Detect which cell encompasses the target text, then output its [x, y] center coordinate. 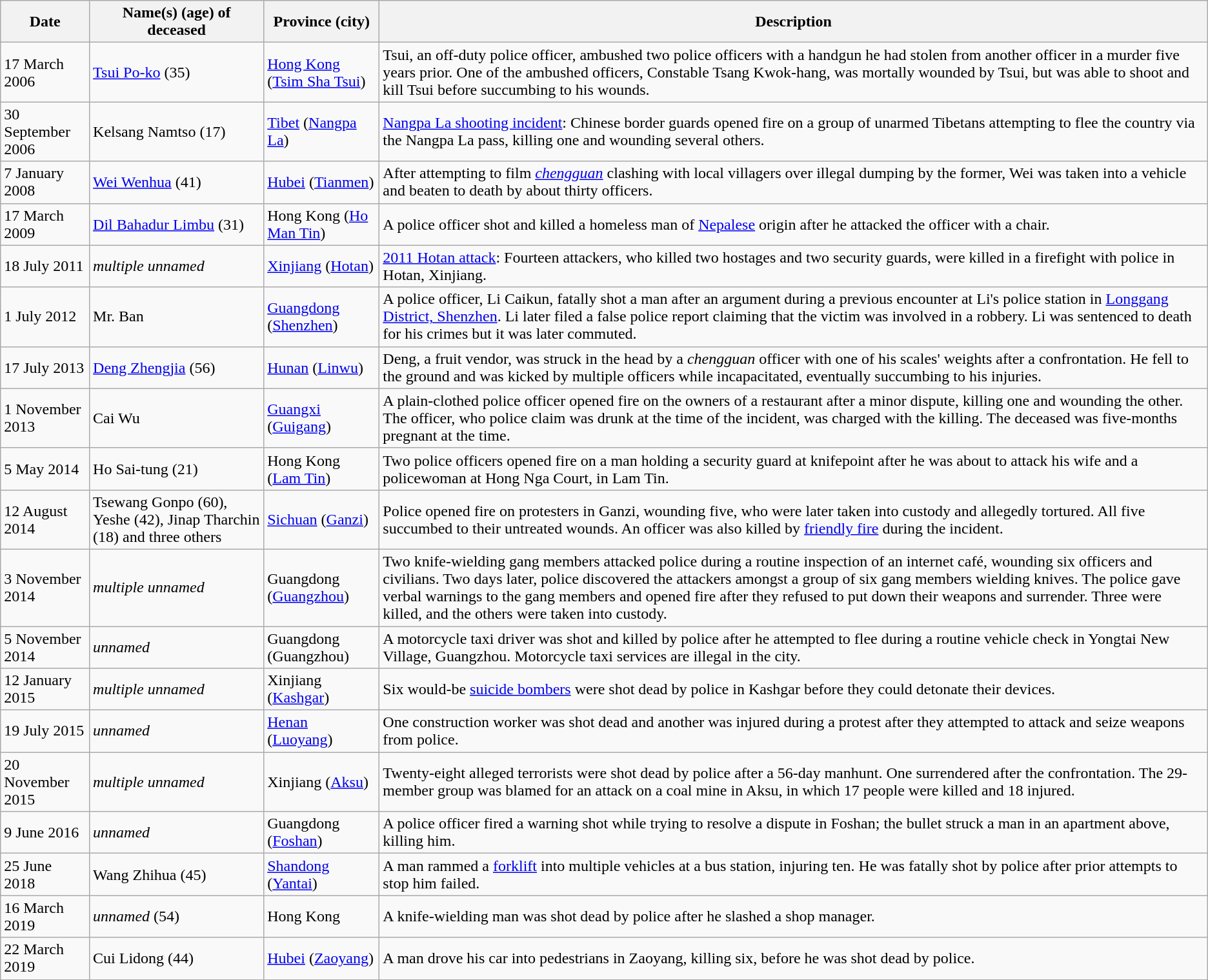
Hong Kong [321, 916]
One construction worker was shot dead and another was injured during a protest after they attempted to attack and seize weapons from police. [794, 732]
17 March 2006 [45, 72]
Dil Bahadur Limbu (31) [177, 225]
unnamed (54) [177, 916]
3 November 2014 [45, 587]
Six would-be suicide bombers were shot dead by police in Kashgar before they could detonate their devices. [794, 689]
19 July 2015 [45, 732]
7 January 2008 [45, 182]
A man drove his car into pedestrians in Zaoyang, killing six, before he was shot dead by police. [794, 959]
Shandong (Yantai) [321, 875]
5 May 2014 [45, 468]
A knife-wielding man was shot dead by police after he slashed a shop manager. [794, 916]
22 March 2019 [45, 959]
A police officer fired a warning shot while trying to resolve a dispute in Foshan; the bullet struck a man in an apartment above, killing him. [794, 832]
9 June 2016 [45, 832]
30 September 2006 [45, 132]
Tsui Po-ko (35) [177, 72]
Guangxi (Guigang) [321, 418]
Mr. Ban [177, 317]
12 August 2014 [45, 519]
Sichuan (Ganzi) [321, 519]
Henan (Luoyang) [321, 732]
Province (city) [321, 22]
Description [794, 22]
Cai Wu [177, 418]
Date [45, 22]
20 November 2015 [45, 782]
17 July 2013 [45, 368]
Tsewang Gonpo (60), Yeshe (42), Jinap Tharchin (18) and three others [177, 519]
17 March 2009 [45, 225]
Tibet (Nangpa La) [321, 132]
Xinjiang (Hotan) [321, 266]
12 January 2015 [45, 689]
Xinjiang (Aksu) [321, 782]
Hong Kong (Lam Tin) [321, 468]
1 July 2012 [45, 317]
1 November 2013 [45, 418]
Hong Kong (Tsim Sha Tsui) [321, 72]
Hubei (Zaoyang) [321, 959]
Hong Kong (Ho Man Tin) [321, 225]
Kelsang Namtso (17) [177, 132]
A police officer shot and killed a homeless man of Nepalese origin after he attacked the officer with a chair. [794, 225]
2011 Hotan attack: Fourteen attackers, who killed two hostages and two security guards, were killed in a firefight with police in Hotan, Xinjiang. [794, 266]
Hubei (Tianmen) [321, 182]
Wang Zhihua (45) [177, 875]
5 November 2014 [45, 646]
Guangdong (Shenzhen) [321, 317]
Hunan (Linwu) [321, 368]
Ho Sai-tung (21) [177, 468]
16 March 2019 [45, 916]
Wei Wenhua (41) [177, 182]
Name(s) (age) of deceased [177, 22]
A man rammed a forklift into multiple vehicles at a bus station, injuring ten. He was fatally shot by police after prior attempts to stop him failed. [794, 875]
18 July 2011 [45, 266]
Guangdong (Foshan) [321, 832]
Cui Lidong (44) [177, 959]
Deng Zhengjia (56) [177, 368]
Xinjiang (Kashgar) [321, 689]
25 June 2018 [45, 875]
